From the cell containing the given text, extract its center point as [x, y] coordinate. 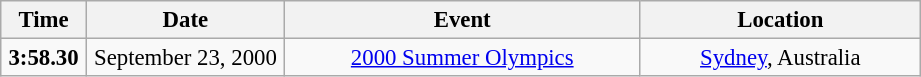
September 23, 2000 [185, 58]
3:58.30 [44, 58]
2000 Summer Olympics [462, 58]
Sydney, Australia [780, 58]
Time [44, 20]
Event [462, 20]
Date [185, 20]
Location [780, 20]
